Output the [X, Y] coordinate of the center of the cell containing the given text.  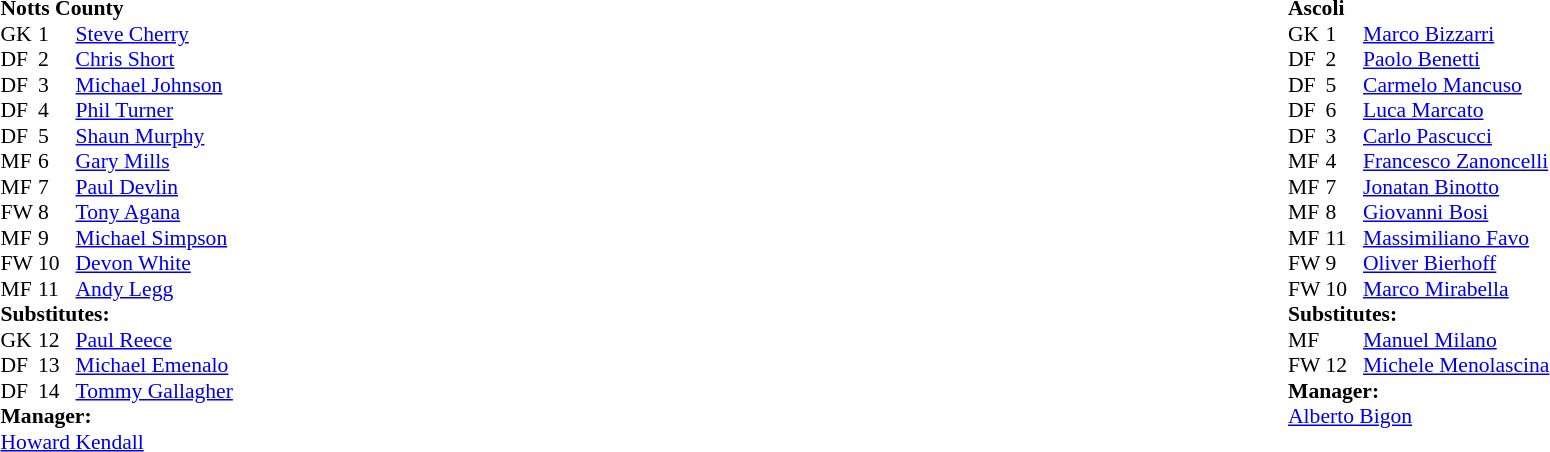
Marco Bizzarri [1456, 34]
14 [57, 391]
Massimiliano Favo [1456, 238]
Steve Cherry [154, 34]
13 [57, 365]
Paolo Benetti [1456, 59]
Manuel Milano [1456, 340]
Jonatan Binotto [1456, 187]
Marco Mirabella [1456, 289]
Devon White [154, 263]
Phil Turner [154, 111]
Alberto Bigon [1418, 417]
Michael Johnson [154, 85]
Tony Agana [154, 213]
Michele Menolascina [1456, 365]
Carmelo Mancuso [1456, 85]
Carlo Pascucci [1456, 136]
Michael Simpson [154, 238]
Francesco Zanoncelli [1456, 161]
Tommy Gallagher [154, 391]
Andy Legg [154, 289]
Paul Devlin [154, 187]
Giovanni Bosi [1456, 213]
Luca Marcato [1456, 111]
Paul Reece [154, 340]
Michael Emenalo [154, 365]
Chris Short [154, 59]
Oliver Bierhoff [1456, 263]
Gary Mills [154, 161]
Shaun Murphy [154, 136]
